Output the (X, Y) coordinate of the center of the cell containing the given text.  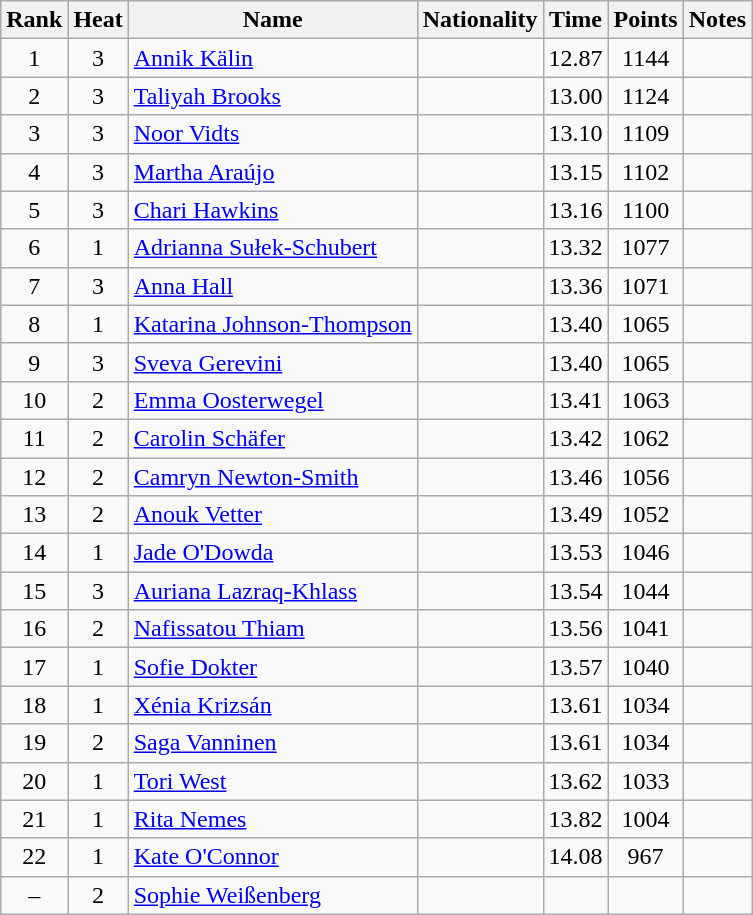
14.08 (576, 857)
Saga Vanninen (272, 743)
13.54 (576, 591)
1144 (646, 58)
Nationality (480, 20)
967 (646, 857)
Kate O'Connor (272, 857)
1062 (646, 438)
Heat (98, 20)
13.56 (576, 629)
16 (34, 629)
1063 (646, 400)
1071 (646, 286)
15 (34, 591)
Jade O'Dowda (272, 553)
– (34, 895)
1124 (646, 96)
10 (34, 400)
Taliyah Brooks (272, 96)
Annik Kälin (272, 58)
Nafissatou Thiam (272, 629)
1004 (646, 819)
18 (34, 705)
13.32 (576, 248)
13.10 (576, 134)
Xénia Krizsán (272, 705)
Sveva Gerevini (272, 362)
20 (34, 781)
Carolin Schäfer (272, 438)
13.42 (576, 438)
13.41 (576, 400)
Martha Araújo (272, 172)
Rank (34, 20)
13.57 (576, 667)
Chari Hawkins (272, 210)
17 (34, 667)
Rita Nemes (272, 819)
Camryn Newton-Smith (272, 477)
1102 (646, 172)
13.36 (576, 286)
1033 (646, 781)
1040 (646, 667)
14 (34, 553)
22 (34, 857)
Points (646, 20)
13.00 (576, 96)
8 (34, 324)
1056 (646, 477)
1044 (646, 591)
21 (34, 819)
1046 (646, 553)
1041 (646, 629)
Anouk Vetter (272, 515)
Adrianna Sułek-Schubert (272, 248)
13.82 (576, 819)
12 (34, 477)
Auriana Lazraq-Khlass (272, 591)
13.15 (576, 172)
13.16 (576, 210)
13 (34, 515)
Name (272, 20)
12.87 (576, 58)
Noor Vidts (272, 134)
7 (34, 286)
Notes (717, 20)
Time (576, 20)
5 (34, 210)
6 (34, 248)
Anna Hall (272, 286)
Emma Oosterwegel (272, 400)
Katarina Johnson-Thompson (272, 324)
19 (34, 743)
1052 (646, 515)
1109 (646, 134)
13.49 (576, 515)
Sophie Weißenberg (272, 895)
13.53 (576, 553)
Tori West (272, 781)
13.62 (576, 781)
1100 (646, 210)
Sofie Dokter (272, 667)
11 (34, 438)
9 (34, 362)
1077 (646, 248)
4 (34, 172)
13.46 (576, 477)
